Provide the (X, Y) coordinate of the cell's center where the given text is located.  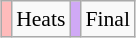
Heats (40, 19)
Final (108, 19)
